Scan for the cell matching the given text and deliver its (X, Y) coordinate at center. 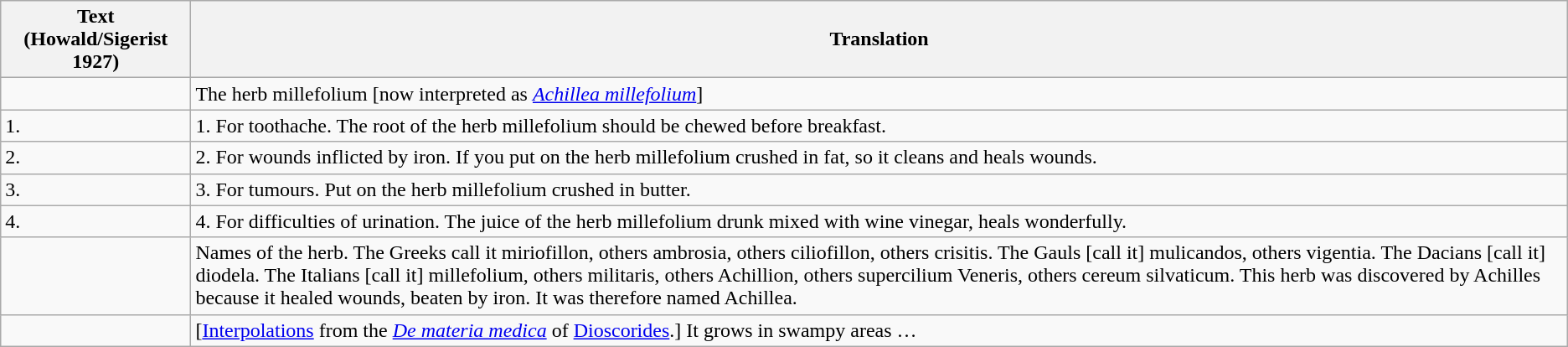
4. For difficulties of urination. The juice of the herb millefolium drunk mixed with wine vinegar, heals wonderfully. (879, 221)
1. (95, 126)
Text (Howald/Sigerist 1927) (95, 39)
4. (95, 221)
[Interpolations from the De materia medica of Dioscorides.] It grows in swampy areas … (879, 330)
2. (95, 158)
1. For toothache. The root of the herb millefolium should be chewed before breakfast. (879, 126)
3. For tumours. Put on the herb millefolium crushed in butter. (879, 189)
3. (95, 189)
2. For wounds inflicted by iron. If you put on the herb millefolium crushed in fat, so it cleans and heals wounds. (879, 158)
Translation (879, 39)
The herb millefolium [now interpreted as Achillea millefolium] (879, 94)
